Locate the cell with the specified text and output its [X, Y] center coordinate. 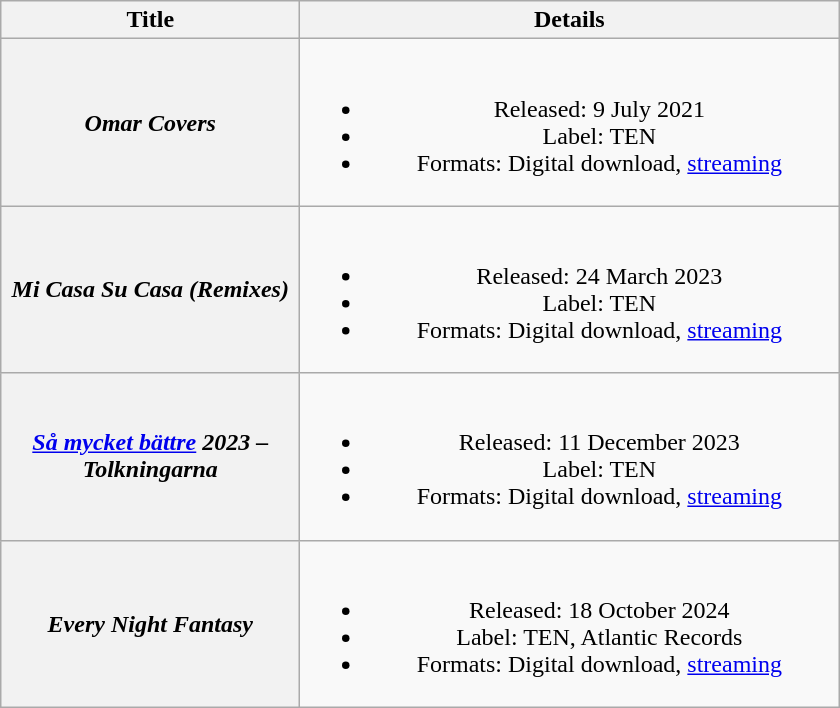
Released: 18 October 2024Label: TEN, Atlantic RecordsFormats: Digital download, streaming [570, 624]
Released: 24 March 2023Label: TENFormats: Digital download, streaming [570, 290]
Every Night Fantasy [150, 624]
Mi Casa Su Casa (Remixes) [150, 290]
Released: 9 July 2021Label: TENFormats: Digital download, streaming [570, 122]
Released: 11 December 2023Label: TENFormats: Digital download, streaming [570, 456]
Title [150, 20]
Omar Covers [150, 122]
Details [570, 20]
Så mycket bättre 2023 – Tolkningarna [150, 456]
